Return the [X, Y] coordinate for the center point of the cell that contains the specified text.  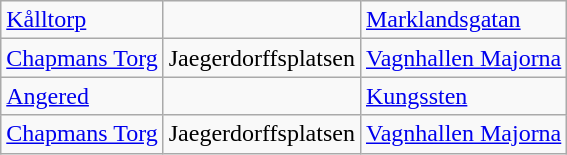
Kålltorp [82, 20]
Marklandsgatan [463, 20]
Kungssten [463, 96]
Angered [82, 96]
